Search for the cell housing the specified text and yield its [X, Y] center coordinate. 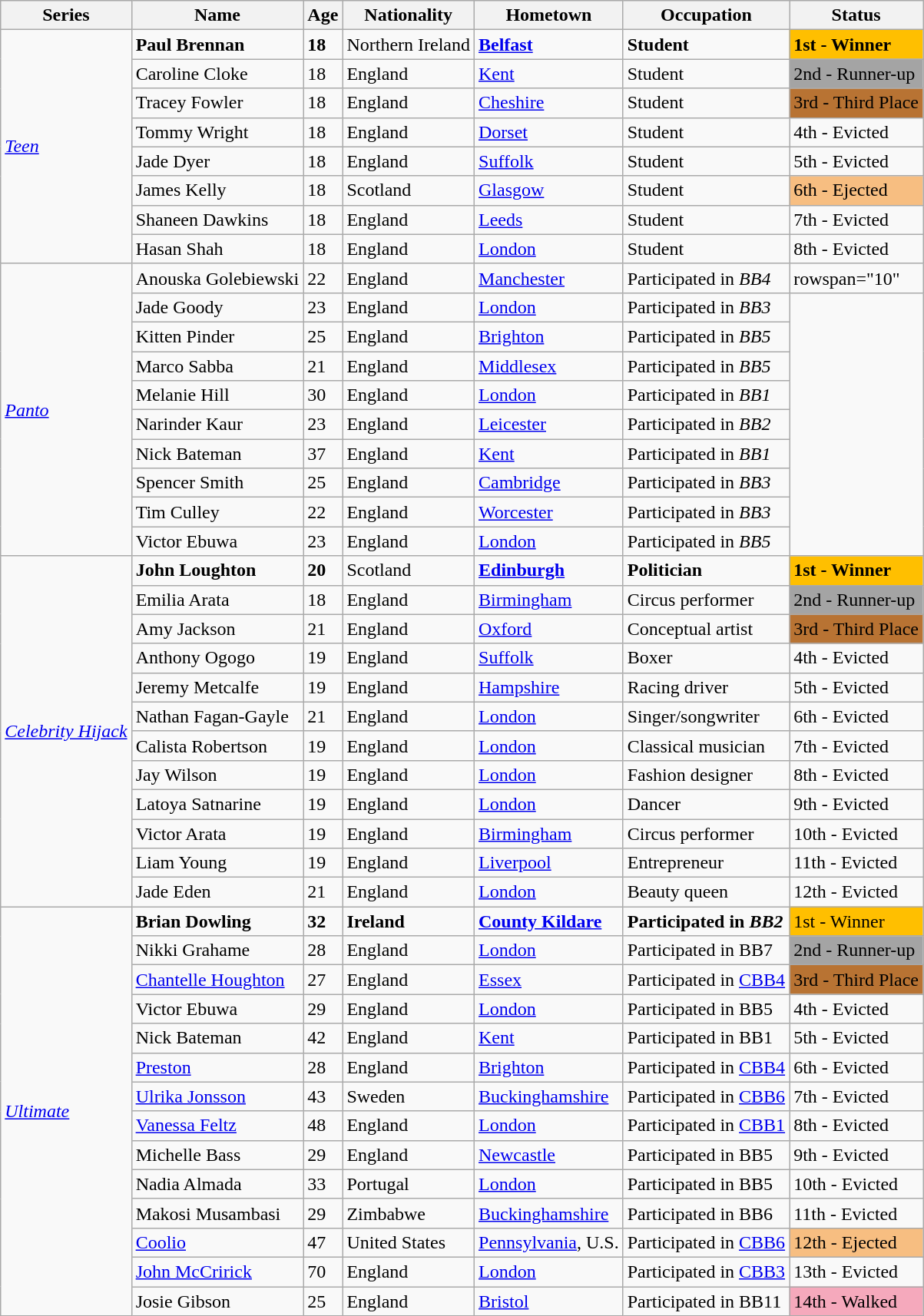
Jade Dyer [217, 161]
Jade Eden [217, 892]
Jay Wilson [217, 775]
Nathan Fagan-Gayle [217, 716]
Classical musician [706, 746]
Participated in BB4 [706, 278]
Participated in CBB1 [706, 1126]
Narinder Kaur [217, 425]
Series [66, 15]
37 [323, 454]
48 [323, 1126]
Paul Brennan [217, 45]
Liverpool [549, 863]
Participated in CBB3 [706, 1271]
Kitten Pinder [217, 336]
Beauty queen [706, 892]
Emilia Arata [217, 600]
rowspan="10" [856, 278]
30 [323, 395]
Spencer Smith [217, 483]
Tim Culley [217, 512]
Caroline Cloke [217, 74]
John Loughton [217, 570]
Anouska Golebiewski [217, 278]
20 [323, 570]
Belfast [549, 45]
Liam Young [217, 863]
Entrepreneur [706, 863]
Edinburgh [549, 570]
Jeremy Metcalfe [217, 687]
Brian Dowling [217, 921]
14th - Walked [856, 1301]
Manchester [549, 278]
Latoya Satnarine [217, 804]
United States [409, 1242]
Fashion designer [706, 775]
70 [323, 1271]
Makosi Musambasi [217, 1213]
Northern Ireland [409, 45]
Nadia Almada [217, 1184]
Newcastle [549, 1155]
Ultimate [66, 1112]
Worcester [549, 512]
Marco Sabba [217, 366]
Preston [217, 1067]
Racing driver [706, 687]
12th - Evicted [856, 892]
Sweden [409, 1096]
Middlesex [549, 366]
Hasan Shah [217, 249]
Teen [66, 147]
Ulrika Jonsson [217, 1096]
Leeds [549, 220]
13th - Evicted [856, 1271]
Amy Jackson [217, 629]
Panto [66, 410]
Hometown [549, 15]
Conceptual artist [706, 629]
Nikki Grahame [217, 951]
Participated in BB7 [706, 951]
Politician [706, 570]
Name [217, 15]
Participated in BB6 [706, 1213]
27 [323, 980]
6th - Ejected [856, 190]
Melanie Hill [217, 395]
42 [323, 1038]
32 [323, 921]
Boxer [706, 658]
Cheshire [549, 103]
Pennsylvania, U.S. [549, 1242]
Participated in BB11 [706, 1301]
Singer/songwriter [706, 716]
Status [856, 15]
Glasgow [549, 190]
Bristol [549, 1301]
Hampshire [549, 687]
Coolio [217, 1242]
Vanessa Feltz [217, 1126]
47 [323, 1242]
Zimbabwe [409, 1213]
Chantelle Houghton [217, 980]
Victor Arata [217, 833]
Portugal [409, 1184]
Anthony Ogogo [217, 658]
Calista Robertson [217, 746]
Dorset [549, 132]
33 [323, 1184]
Oxford [549, 629]
Josie Gibson [217, 1301]
James Kelly [217, 190]
John McCririck [217, 1271]
Cambridge [549, 483]
Essex [549, 980]
Jade Goody [217, 307]
County Kildare [549, 921]
Michelle Bass [217, 1155]
Dancer [706, 804]
Nationality [409, 15]
Occupation [706, 15]
43 [323, 1096]
Age [323, 15]
Leicester [549, 425]
Ireland [409, 921]
Shaneen Dawkins [217, 220]
Celebrity Hijack [66, 731]
12th - Ejected [856, 1242]
Tracey Fowler [217, 103]
Tommy Wright [217, 132]
